Find where the given text appears and provide that cell's center as (X, Y) coordinate. 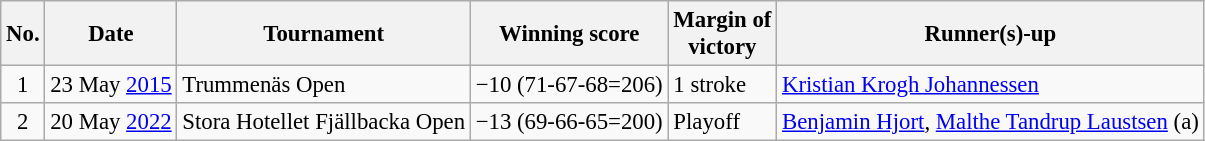
−10 (71-67-68=206) (569, 85)
Date (111, 34)
Tournament (324, 34)
Runner(s)-up (990, 34)
Winning score (569, 34)
Trummenäs Open (324, 85)
No. (23, 34)
1 stroke (722, 85)
1 (23, 85)
−13 (69-66-65=200) (569, 122)
Kristian Krogh Johannessen (990, 85)
23 May 2015 (111, 85)
2 (23, 122)
Benjamin Hjort, Malthe Tandrup Laustsen (a) (990, 122)
Margin ofvictory (722, 34)
20 May 2022 (111, 122)
Playoff (722, 122)
Stora Hotellet Fjällbacka Open (324, 122)
